Determine the (X, Y) coordinate at the center of the cell enclosing the given text.  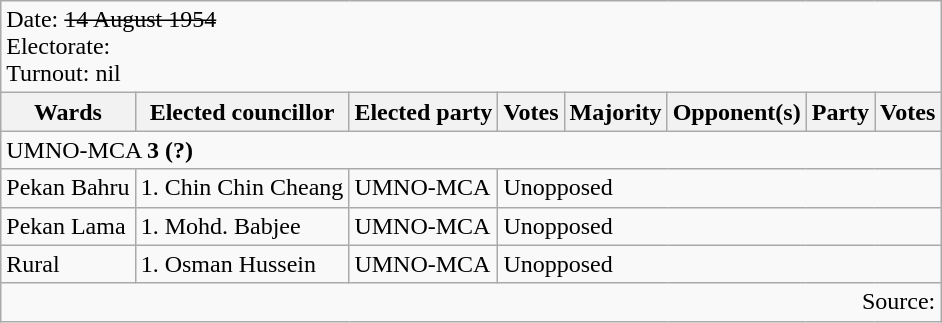
1. Mohd. Babjee (242, 226)
Opponent(s) (736, 112)
UMNO-MCA 3 (?) (471, 150)
Party (840, 112)
Elected party (424, 112)
Date: 14 August 1954Electorate: Turnout: nil (471, 47)
Source: (471, 302)
Wards (68, 112)
Rural (68, 264)
Elected councillor (242, 112)
1. Chin Chin Cheang (242, 188)
1. Osman Hussein (242, 264)
Majority (616, 112)
Pekan Lama (68, 226)
Pekan Bahru (68, 188)
